Return [x, y] of the center of cell containing provided text 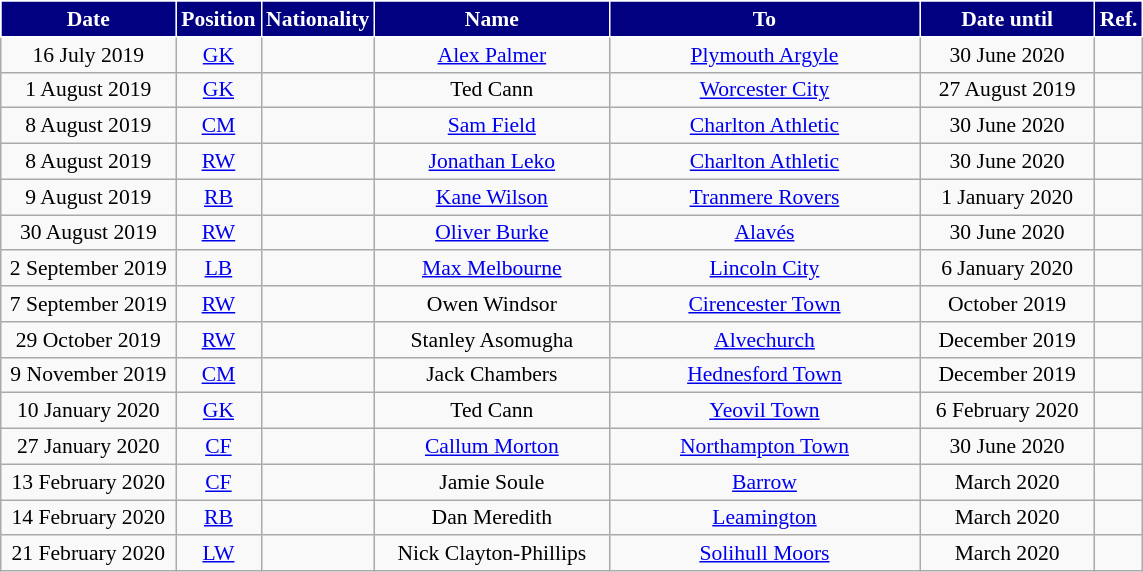
Plymouth Argyle [764, 55]
14 February 2020 [88, 518]
Name [492, 19]
Alvechurch [764, 340]
Ref. [1119, 19]
16 July 2019 [88, 55]
Nationality [318, 19]
30 August 2019 [88, 233]
9 November 2019 [88, 375]
Sam Field [492, 126]
Jamie Soule [492, 482]
Owen Windsor [492, 304]
1 August 2019 [88, 90]
Callum Morton [492, 447]
Cirencester Town [764, 304]
2 September 2019 [88, 269]
Alex Palmer [492, 55]
21 February 2020 [88, 554]
1 January 2020 [1008, 197]
Date until [1008, 19]
27 August 2019 [1008, 90]
LW [218, 554]
27 January 2020 [88, 447]
Max Melbourne [492, 269]
13 February 2020 [88, 482]
Solihull Moors [764, 554]
October 2019 [1008, 304]
6 January 2020 [1008, 269]
Date [88, 19]
Jack Chambers [492, 375]
Nick Clayton-Phillips [492, 554]
6 February 2020 [1008, 411]
Kane Wilson [492, 197]
Barrow [764, 482]
Alavés [764, 233]
Yeovil Town [764, 411]
Northampton Town [764, 447]
Leamington [764, 518]
7 September 2019 [88, 304]
9 August 2019 [88, 197]
Position [218, 19]
Dan Meredith [492, 518]
Hednesford Town [764, 375]
LB [218, 269]
10 January 2020 [88, 411]
Worcester City [764, 90]
To [764, 19]
Lincoln City [764, 269]
Oliver Burke [492, 233]
29 October 2019 [88, 340]
Jonathan Leko [492, 162]
Tranmere Rovers [764, 197]
Stanley Asomugha [492, 340]
